Return [x, y] of the center of cell containing provided text 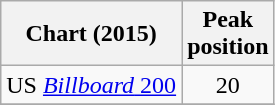
Chart (2015) [92, 34]
20 [228, 85]
Peakposition [228, 34]
US Billboard 200 [92, 85]
